Identify which cell holds the provided text, then report its (X, Y) central coordinate. 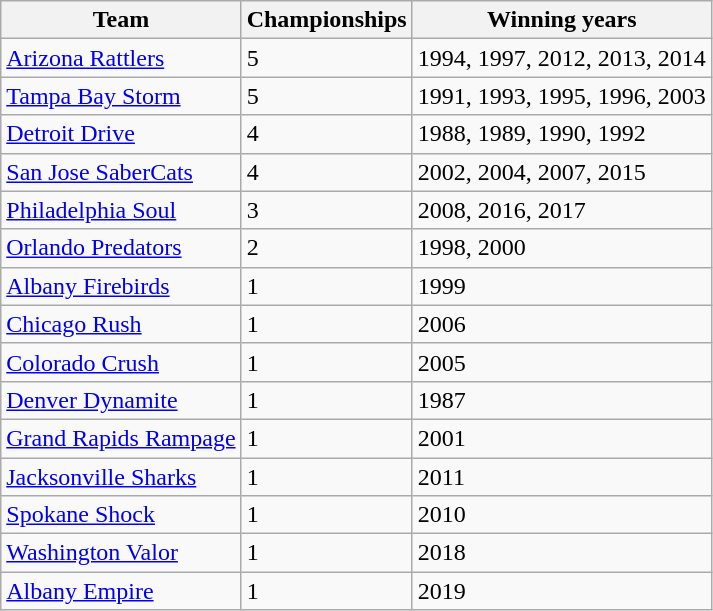
Jacksonville Sharks (121, 477)
Orlando Predators (121, 248)
Washington Valor (121, 553)
Chicago Rush (121, 324)
Detroit Drive (121, 134)
Denver Dynamite (121, 400)
2011 (562, 477)
1991, 1993, 1995, 1996, 2003 (562, 96)
2006 (562, 324)
Grand Rapids Rampage (121, 438)
2001 (562, 438)
Winning years (562, 20)
2005 (562, 362)
2010 (562, 515)
2002, 2004, 2007, 2015 (562, 172)
Albany Firebirds (121, 286)
1994, 1997, 2012, 2013, 2014 (562, 58)
1987 (562, 400)
1998, 2000 (562, 248)
1999 (562, 286)
3 (326, 210)
Albany Empire (121, 591)
Tampa Bay Storm (121, 96)
Championships (326, 20)
Arizona Rattlers (121, 58)
Spokane Shock (121, 515)
2019 (562, 591)
San Jose SaberCats (121, 172)
2018 (562, 553)
2 (326, 248)
Team (121, 20)
Philadelphia Soul (121, 210)
Colorado Crush (121, 362)
2008, 2016, 2017 (562, 210)
1988, 1989, 1990, 1992 (562, 134)
